Capture the cell that displays the provided text and extract its [x, y] central coordinate. 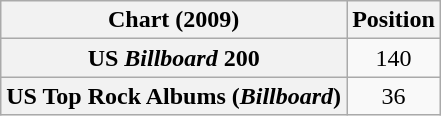
140 [394, 58]
US Top Rock Albums (Billboard) [174, 96]
36 [394, 96]
US Billboard 200 [174, 58]
Position [394, 20]
Chart (2009) [174, 20]
